Search for the cell housing the specified text and yield its (X, Y) center coordinate. 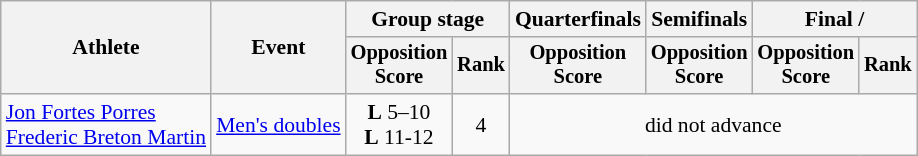
Group stage (428, 19)
did not advance (714, 124)
Quarterfinals (578, 19)
Final / (834, 19)
Jon Fortes PorresFrederic Breton Martin (106, 124)
L 5–10 L 11-12 (400, 124)
4 (481, 124)
Event (278, 48)
Semifinals (700, 19)
Men's doubles (278, 124)
Athlete (106, 48)
